Scan for the cell matching the given text and deliver its [x, y] coordinate at center. 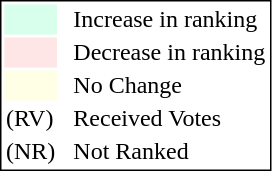
Increase in ranking [170, 19]
(RV) [30, 119]
Not Ranked [170, 151]
Decrease in ranking [170, 53]
No Change [170, 85]
Received Votes [170, 119]
(NR) [30, 151]
